Pinpoint the cell where the given text exists, returning its [X, Y] midpoint coordinate. 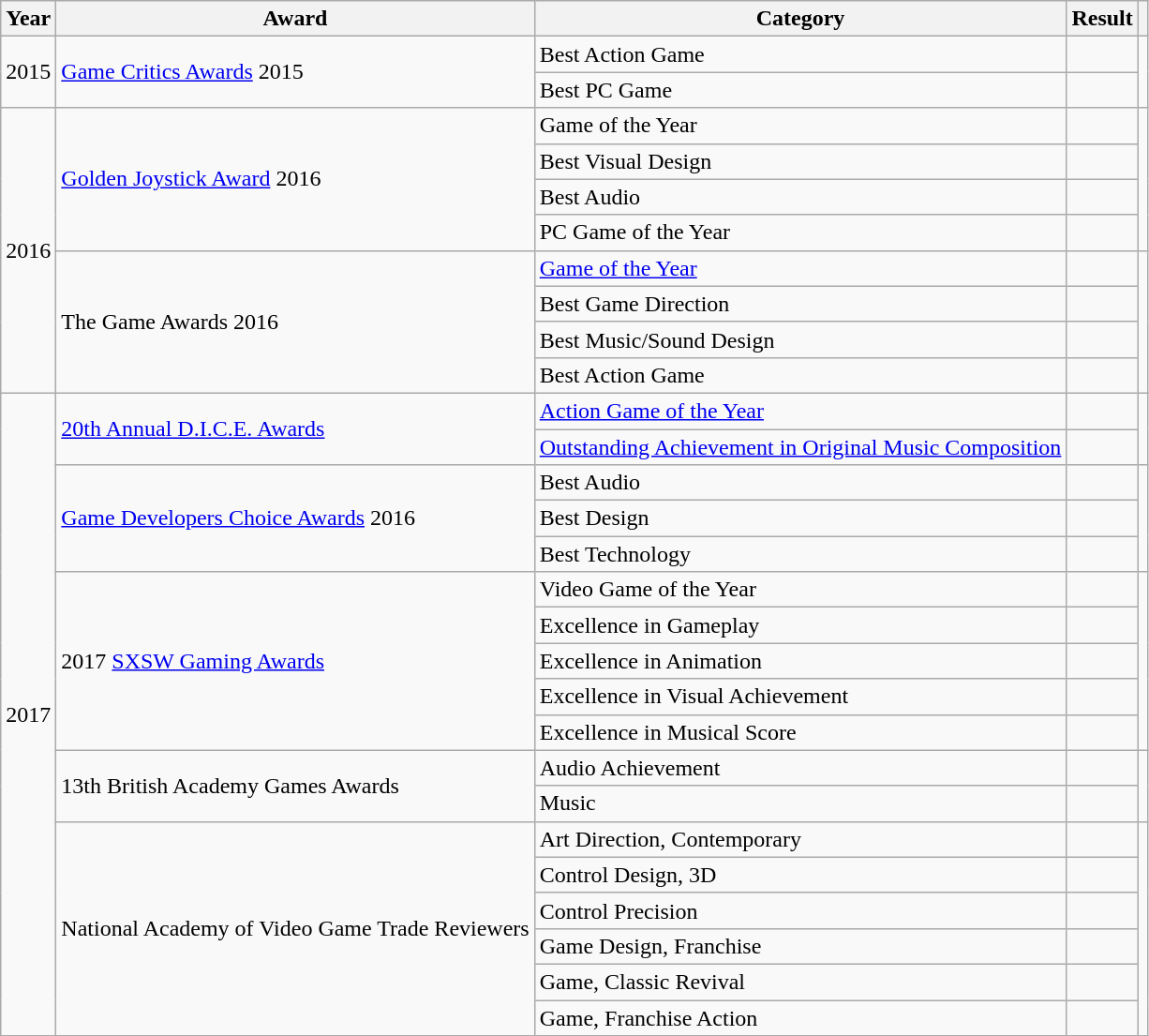
PC Game of the Year [800, 233]
2017 SXSW Gaming Awards [295, 661]
Result [1102, 19]
Game, Franchise Action [800, 1017]
Year [28, 19]
Best Design [800, 518]
Control Design, 3D [800, 875]
Game Design, Franchise [800, 946]
2015 [28, 72]
Music [800, 803]
Action Game of the Year [800, 411]
Category [800, 19]
Best Visual Design [800, 161]
Excellence in Gameplay [800, 625]
2017 [28, 714]
13th British Academy Games Awards [295, 786]
The Game Awards 2016 [295, 322]
Game Developers Choice Awards 2016 [295, 518]
Outstanding Achievement in Original Music Composition [800, 447]
Art Direction, Contemporary [800, 839]
Audio Achievement [800, 768]
Game Critics Awards 2015 [295, 72]
Award [295, 19]
2016 [28, 250]
20th Annual D.I.C.E. Awards [295, 428]
Excellence in Visual Achievement [800, 697]
Video Game of the Year [800, 590]
Excellence in Animation [800, 661]
Best PC Game [800, 90]
Excellence in Musical Score [800, 732]
Control Precision [800, 910]
Game, Classic Revival [800, 982]
Best Technology [800, 554]
Best Game Direction [800, 304]
National Academy of Video Game Trade Reviewers [295, 928]
Best Music/Sound Design [800, 339]
Golden Joystick Award 2016 [295, 179]
